Pinpoint the cell where the given text exists, returning its [X, Y] midpoint coordinate. 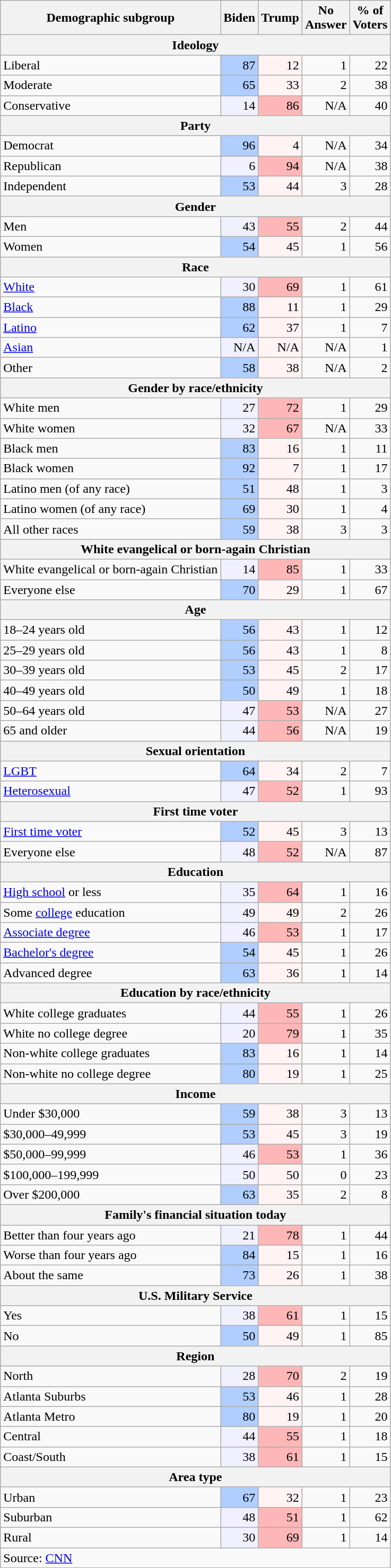
Latino men (of any race) [110, 489]
40 [370, 105]
Income [195, 1094]
Demographic subgroup [110, 18]
Rural [110, 1537]
Non-white college graduates [110, 1053]
Republican [110, 166]
Conservative [110, 105]
White women [110, 428]
White no college degree [110, 1033]
Atlanta Metro [110, 1416]
LGBT [110, 771]
% ofVoters [370, 18]
White college graduates [110, 1013]
NoAnswer [326, 18]
Worse than four years ago [110, 1255]
Family's financial situation today [195, 1215]
Better than four years ago [110, 1235]
No [110, 1336]
96 [240, 146]
Atlanta Suburbs [110, 1396]
86 [280, 105]
50–64 years old [110, 711]
Men [110, 226]
Education [195, 872]
$100,000–199,999 [110, 1174]
Gender [195, 206]
High school or less [110, 892]
Black men [110, 448]
Coast/South [110, 1457]
6 [240, 166]
Black women [110, 468]
25–29 years old [110, 650]
Women [110, 246]
72 [280, 408]
0 [326, 1174]
Independent [110, 186]
40–49 years old [110, 690]
Age [195, 610]
About the same [110, 1275]
Non-white no college degree [110, 1074]
North [110, 1376]
$30,000–49,999 [110, 1134]
Other [110, 368]
88 [240, 307]
78 [280, 1235]
73 [240, 1275]
White men [110, 408]
Trump [280, 18]
Liberal [110, 65]
Over $200,000 [110, 1194]
37 [280, 327]
22 [370, 65]
Region [195, 1356]
Education by race/ethnicity [195, 993]
U.S. Military Service [195, 1296]
Gender by race/ethnicity [195, 388]
58 [240, 368]
65 and older [110, 731]
White [110, 287]
Democrat [110, 146]
Sexual orientation [195, 751]
25 [370, 1074]
Ideology [195, 45]
Moderate [110, 85]
Some college education [110, 912]
All other races [110, 529]
79 [280, 1033]
84 [240, 1255]
Latino [110, 327]
Asian [110, 348]
Latino women (of any race) [110, 509]
Area type [195, 1477]
Advanced degree [110, 973]
Under $30,000 [110, 1114]
Yes [110, 1316]
21 [240, 1235]
92 [240, 468]
93 [370, 791]
94 [280, 166]
Suburban [110, 1517]
$50,000–99,999 [110, 1154]
Central [110, 1437]
Party [195, 126]
30–39 years old [110, 670]
65 [240, 85]
Heterosexual [110, 791]
Black [110, 307]
Urban [110, 1497]
Biden [240, 18]
18–24 years old [110, 630]
Bachelor's degree [110, 953]
Race [195, 267]
Source: CNN [195, 1557]
Associate degree [110, 933]
